Detect which cell encompasses the target text, then output its [X, Y] center coordinate. 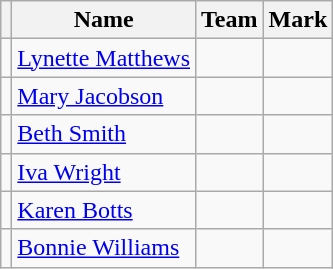
Name [104, 20]
Mark [298, 20]
Bonnie Williams [104, 248]
Beth Smith [104, 134]
Karen Botts [104, 210]
Team [230, 20]
Lynette Matthews [104, 58]
Iva Wright [104, 172]
Mary Jacobson [104, 96]
